From the cell containing the given text, extract its center point as (x, y) coordinate. 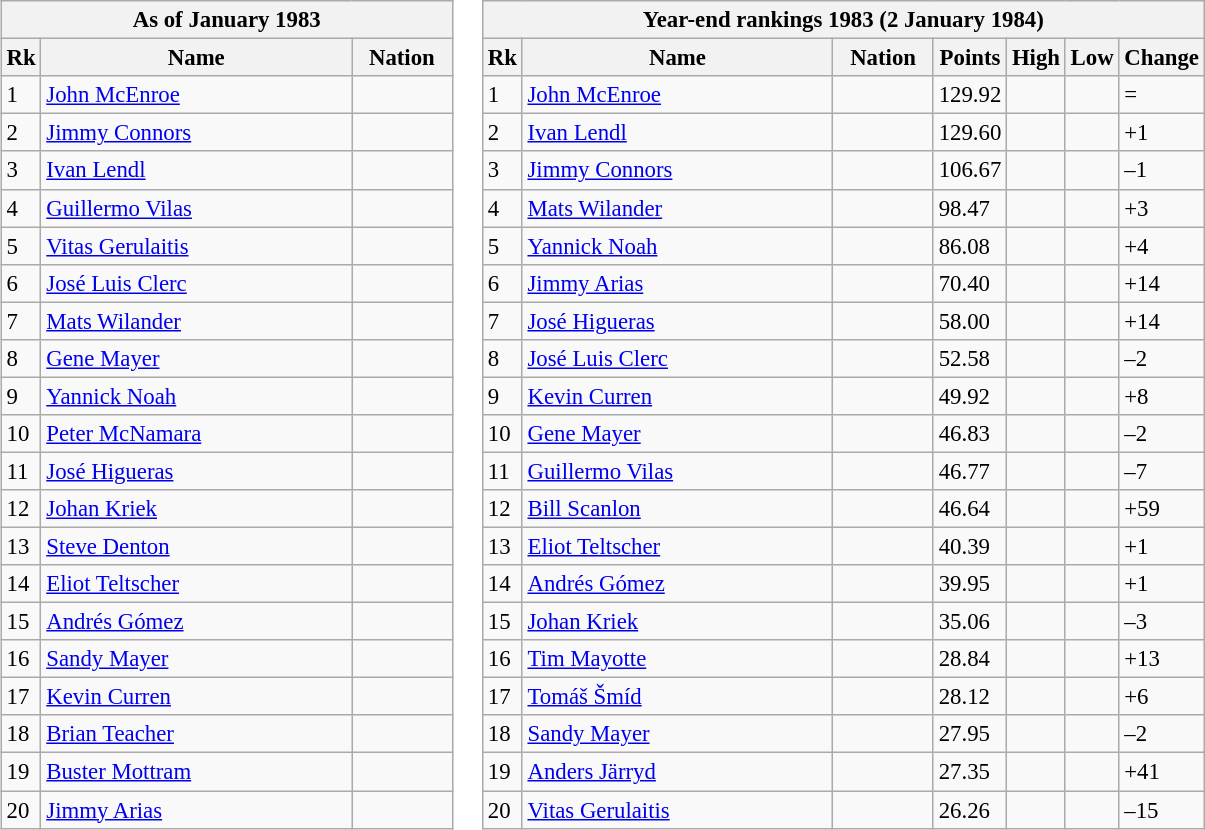
–7 (1162, 471)
26.26 (970, 809)
86.08 (970, 246)
Tomáš Šmíd (678, 697)
+41 (1162, 772)
Points (970, 58)
= (1162, 95)
Peter McNamara (196, 434)
70.40 (970, 283)
Anders Järryd (678, 772)
27.95 (970, 734)
129.92 (970, 95)
–1 (1162, 170)
Brian Teacher (196, 734)
52.58 (970, 358)
+4 (1162, 246)
High (1036, 58)
Low (1092, 58)
–15 (1162, 809)
46.77 (970, 471)
+8 (1162, 396)
28.84 (970, 659)
39.95 (970, 584)
Bill Scanlon (678, 509)
Tim Mayotte (678, 659)
+3 (1162, 208)
46.64 (970, 509)
+13 (1162, 659)
As of January 1983 (226, 20)
46.83 (970, 434)
106.67 (970, 170)
40.39 (970, 546)
28.12 (970, 697)
Buster Mottram (196, 772)
27.35 (970, 772)
–3 (1162, 622)
+6 (1162, 697)
35.06 (970, 622)
49.92 (970, 396)
Year-end rankings 1983 (2 January 1984) (843, 20)
Steve Denton (196, 546)
58.00 (970, 321)
Change (1162, 58)
98.47 (970, 208)
129.60 (970, 133)
+59 (1162, 509)
